Search for the cell housing the specified text and yield its (X, Y) center coordinate. 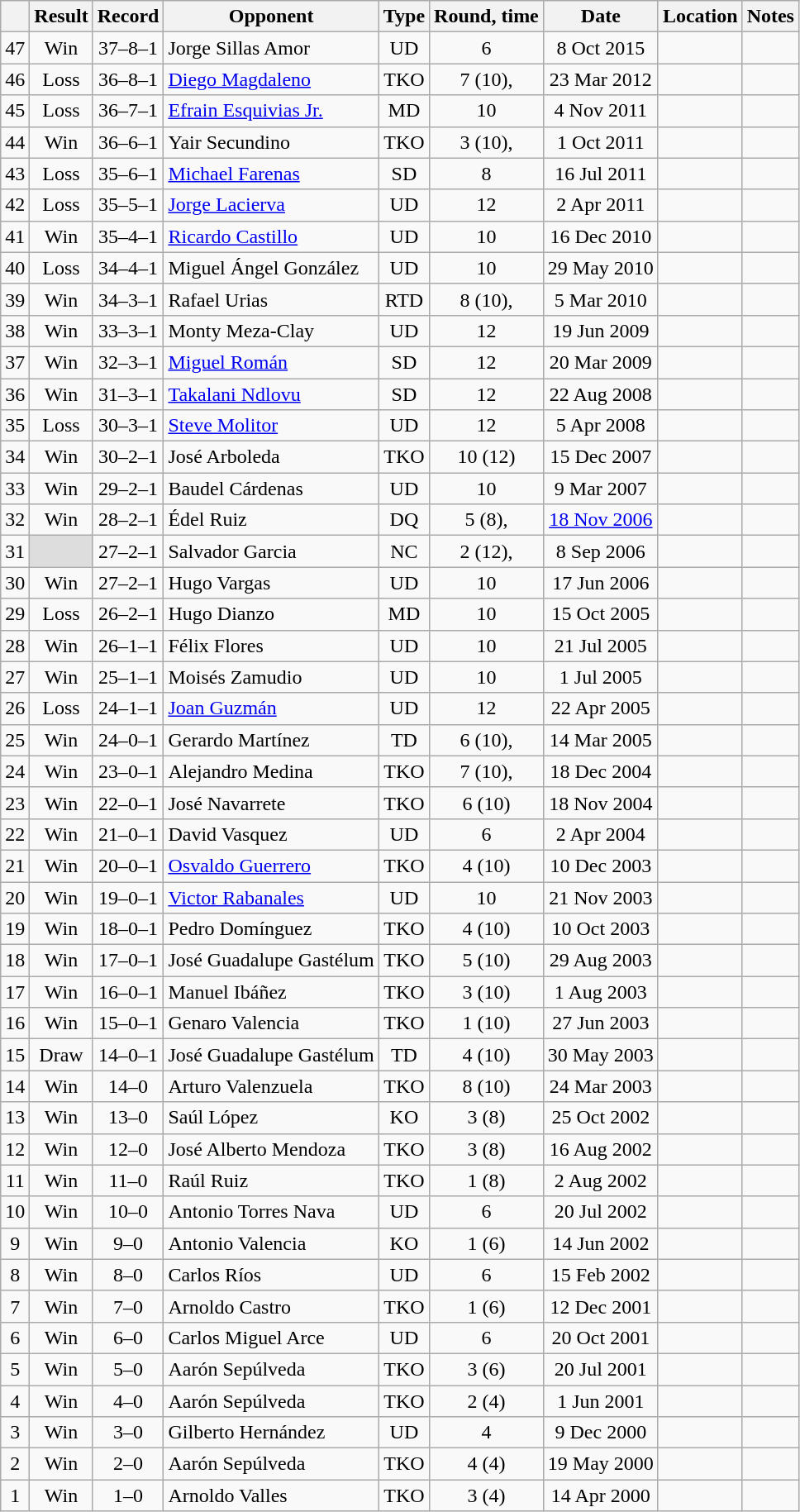
15–0–1 (128, 1023)
Gilberto Hernández (271, 1433)
9 Dec 2000 (600, 1433)
16 Aug 2002 (600, 1149)
2 (15, 1464)
2 (4) (487, 1401)
36–8–1 (128, 79)
David Vasquez (271, 834)
34–3–1 (128, 299)
36 (15, 394)
1 (8) (487, 1181)
8–0 (128, 1275)
Pedro Domínguez (271, 929)
15 (15, 1055)
1 Aug 2003 (600, 992)
Félix Flores (271, 646)
Manuel Ibáñez (271, 992)
24 Mar 2003 (600, 1086)
38 (15, 331)
16 (15, 1023)
15 Feb 2002 (600, 1275)
5 Mar 2010 (600, 299)
Diego Magdaleno (271, 79)
6–0 (128, 1338)
19 May 2000 (600, 1464)
23–0–1 (128, 771)
16–0–1 (128, 992)
2 Aug 2002 (600, 1181)
16 Jul 2011 (600, 174)
29–2–1 (128, 489)
18 (15, 961)
29 (15, 614)
Moisés Zamudio (271, 677)
18 Nov 2006 (600, 520)
Alejandro Medina (271, 771)
NC (403, 551)
5 (10) (487, 961)
14 Mar 2005 (600, 740)
10 Dec 2003 (600, 866)
34–4–1 (128, 268)
20 Mar 2009 (600, 362)
31 (15, 551)
22 (15, 834)
10–0 (128, 1212)
21 Nov 2003 (600, 897)
RTD (403, 299)
Joan Guzmán (271, 708)
Antonio Valencia (271, 1243)
Notes (770, 17)
26–1–1 (128, 646)
José Alberto Mendoza (271, 1149)
2–0 (128, 1464)
Jorge Sillas Amor (271, 48)
Raúl Ruiz (271, 1181)
1 Jun 2001 (600, 1401)
22 Apr 2005 (600, 708)
3 (10), (487, 142)
46 (15, 79)
15 Dec 2007 (600, 457)
16 Dec 2010 (600, 236)
Hugo Dianzo (271, 614)
27 (15, 677)
20 Jul 2001 (600, 1369)
20 Jul 2002 (600, 1212)
37–8–1 (128, 48)
41 (15, 236)
9–0 (128, 1243)
25 Oct 2002 (600, 1118)
20 Oct 2001 (600, 1338)
Record (128, 17)
47 (15, 48)
2 Apr 2004 (600, 834)
10 (12) (487, 457)
26–2–1 (128, 614)
17–0–1 (128, 961)
5–0 (128, 1369)
13 (15, 1118)
19 (15, 929)
Carlos Miguel Arce (271, 1338)
23 (15, 803)
3 (10) (487, 992)
Jorge Lacierva (271, 205)
Genaro Valencia (271, 1023)
3–0 (128, 1433)
37 (15, 362)
Arturo Valenzuela (271, 1086)
19 Jun 2009 (600, 331)
17 (15, 992)
43 (15, 174)
Takalani Ndlovu (271, 394)
3 (15, 1433)
1 (10) (487, 1023)
Yair Secundino (271, 142)
35–4–1 (128, 236)
Round, time (487, 17)
8 Oct 2015 (600, 48)
28–2–1 (128, 520)
22 Aug 2008 (600, 394)
Carlos Ríos (271, 1275)
DQ (403, 520)
19–0–1 (128, 897)
45 (15, 111)
29 Aug 2003 (600, 961)
9 (15, 1243)
13–0 (128, 1118)
3 (6) (487, 1369)
Efrain Esquivias Jr. (271, 111)
36–7–1 (128, 111)
6 (10), (487, 740)
12–0 (128, 1149)
5 (8), (487, 520)
26 (15, 708)
40 (15, 268)
28 (15, 646)
32 (15, 520)
Miguel Román (271, 362)
35–6–1 (128, 174)
Date (600, 17)
42 (15, 205)
Antonio Torres Nava (271, 1212)
25 (15, 740)
32–3–1 (128, 362)
21 Jul 2005 (600, 646)
4–0 (128, 1401)
Hugo Vargas (271, 583)
3 (4) (487, 1495)
8 (10) (487, 1086)
Arnoldo Castro (271, 1306)
1 (15, 1495)
20–0–1 (128, 866)
35 (15, 426)
5 Apr 2008 (600, 426)
18 Nov 2004 (600, 803)
8 Sep 2006 (600, 551)
9 Mar 2007 (600, 489)
2 Apr 2011 (600, 205)
Miguel Ángel González (271, 268)
12 Dec 2001 (600, 1306)
11 (15, 1181)
31–3–1 (128, 394)
4 (4) (487, 1464)
Type (403, 17)
Osvaldo Guerrero (271, 866)
José Navarrete (271, 803)
39 (15, 299)
Steve Molitor (271, 426)
14 (15, 1086)
15 Oct 2005 (600, 614)
10 Oct 2003 (600, 929)
2 (12), (487, 551)
30–3–1 (128, 426)
44 (15, 142)
14–0–1 (128, 1055)
11–0 (128, 1181)
25–1–1 (128, 677)
Gerardo Martínez (271, 740)
7–0 (128, 1306)
Michael Farenas (271, 174)
27 Jun 2003 (600, 1023)
21 (15, 866)
Saúl López (271, 1118)
14–0 (128, 1086)
33 (15, 489)
Baudel Cárdenas (271, 489)
33–3–1 (128, 331)
Opponent (271, 17)
1 Oct 2011 (600, 142)
14 Jun 2002 (600, 1243)
Édel Ruiz (271, 520)
20 (15, 897)
17 Jun 2006 (600, 583)
Location (700, 17)
4 Nov 2011 (600, 111)
José Arboleda (271, 457)
1 Jul 2005 (600, 677)
7 (15, 1306)
8 (10), (487, 299)
35–5–1 (128, 205)
30 (15, 583)
29 May 2010 (600, 268)
14 Apr 2000 (600, 1495)
Draw (61, 1055)
18 Dec 2004 (600, 771)
23 Mar 2012 (600, 79)
6 (10) (487, 803)
Monty Meza-Clay (271, 331)
Arnoldo Valles (271, 1495)
1–0 (128, 1495)
34 (15, 457)
Salvador Garcia (271, 551)
24–0–1 (128, 740)
24 (15, 771)
Rafael Urias (271, 299)
Ricardo Castillo (271, 236)
30 May 2003 (600, 1055)
24–1–1 (128, 708)
18–0–1 (128, 929)
Result (61, 17)
30–2–1 (128, 457)
22–0–1 (128, 803)
Victor Rabanales (271, 897)
36–6–1 (128, 142)
21–0–1 (128, 834)
5 (15, 1369)
